Output the [X, Y] coordinate of the center of the cell containing the given text.  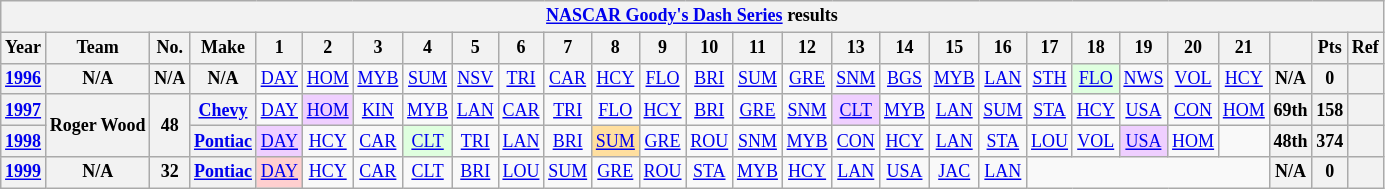
1998 [24, 140]
18 [1096, 48]
NWS [1144, 78]
NSV [475, 78]
1 [279, 48]
2 [328, 48]
69th [1290, 110]
Team [98, 48]
9 [662, 48]
158 [1330, 110]
Pts [1330, 48]
8 [615, 48]
17 [1050, 48]
STH [1050, 78]
JAC [954, 172]
11 [758, 48]
NASCAR Goody's Dash Series results [692, 16]
3 [378, 48]
13 [856, 48]
Chevy [224, 110]
48 [170, 125]
16 [1003, 48]
20 [1194, 48]
4 [428, 48]
374 [1330, 140]
48th [1290, 140]
1996 [24, 78]
12 [807, 48]
19 [1144, 48]
1997 [24, 110]
BGS [905, 78]
1999 [24, 172]
Ref [1365, 48]
14 [905, 48]
7 [568, 48]
15 [954, 48]
10 [710, 48]
No. [170, 48]
Make [224, 48]
21 [1244, 48]
32 [170, 172]
Year [24, 48]
KIN [378, 110]
Roger Wood [98, 125]
5 [475, 48]
6 [521, 48]
